Output the (x, y) coordinate of the center of the cell containing the given text.  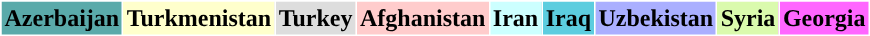
Georgia (824, 18)
Iran (516, 18)
Iraq (568, 18)
Azerbaijan (62, 18)
Syria (748, 18)
Uzbekistan (656, 18)
Turkey (316, 18)
Afghanistan (422, 18)
Turkmenistan (199, 18)
